Identify which cell holds the provided text, then report its [x, y] central coordinate. 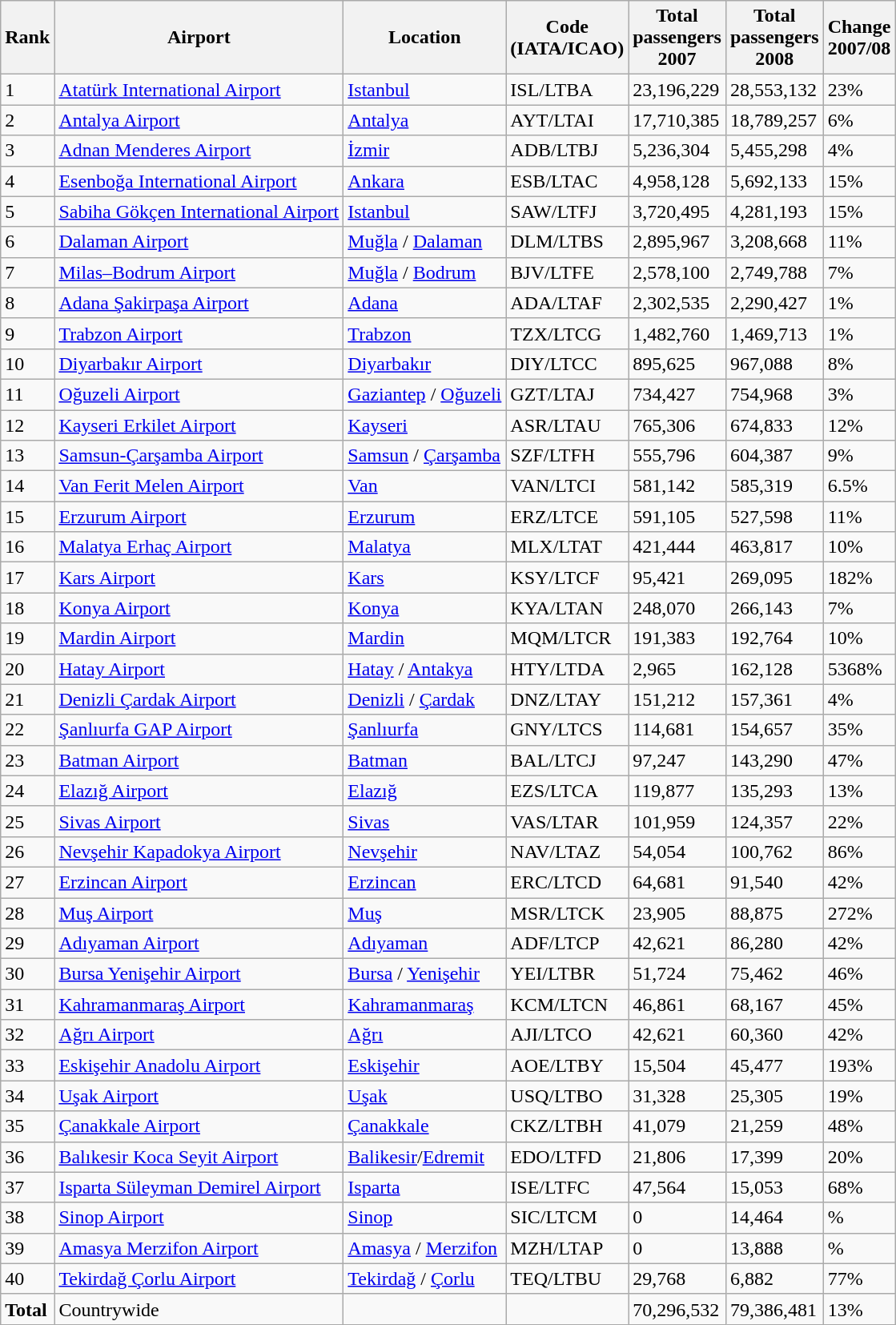
266,143 [774, 608]
2,749,788 [774, 272]
23,905 [677, 912]
3,208,668 [774, 242]
Trabzon Airport [199, 333]
Balıkesir Koca Seyit Airport [199, 1157]
ESB/LTAC [567, 181]
15,053 [774, 1187]
Kahramanmaraş Airport [199, 1005]
GNY/LTCS [567, 730]
6,882 [774, 1279]
4,958,128 [677, 181]
Nevşehir Kapadokya Airport [199, 852]
12% [859, 425]
Batman Airport [199, 760]
674,833 [774, 425]
13 [27, 456]
BAL/LTCJ [567, 760]
Amasya / Merzifon [424, 1248]
9% [859, 456]
Çanakkale Airport [199, 1126]
15 [27, 517]
AJI/LTCO [567, 1035]
5 [27, 211]
11 [27, 394]
5,455,298 [774, 151]
Denizli / Çardak [424, 699]
TEQ/LTBU [567, 1279]
Isparta Süleyman Demirel Airport [199, 1187]
KYA/LTAN [567, 608]
68% [859, 1187]
Adıyaman Airport [199, 944]
555,796 [677, 456]
Kayseri [424, 425]
2,895,967 [677, 242]
28,553,132 [774, 90]
Sinop Airport [199, 1218]
Sabiha Gökçen International Airport [199, 211]
114,681 [677, 730]
421,444 [677, 547]
Code(IATA/ICAO) [567, 38]
Erzurum Airport [199, 517]
Malatya Erhaç Airport [199, 547]
39 [27, 1248]
Adana [424, 303]
28 [27, 912]
68,167 [774, 1005]
Çanakkale [424, 1126]
46% [859, 974]
Şanlıurfa GAP Airport [199, 730]
Konya Airport [199, 608]
46,861 [677, 1005]
33 [27, 1065]
DLM/LTBS [567, 242]
3% [859, 394]
Mardin [424, 638]
13,888 [774, 1248]
22 [27, 730]
734,427 [677, 394]
41,079 [677, 1126]
527,598 [774, 517]
20 [27, 669]
17,399 [774, 1157]
88,875 [774, 912]
HTY/LTDA [567, 669]
YEI/LTBR [567, 974]
Konya [424, 608]
Hatay Airport [199, 669]
151,212 [677, 699]
Kars Airport [199, 578]
Atatürk International Airport [199, 90]
Diyarbakır [424, 364]
14,464 [774, 1218]
191,383 [677, 638]
32 [27, 1035]
29,768 [677, 1279]
765,306 [677, 425]
Adıyaman [424, 944]
Airport [199, 38]
MZH/LTAP [567, 1248]
Mardin Airport [199, 638]
101,959 [677, 821]
21,259 [774, 1126]
591,105 [677, 517]
25 [27, 821]
35% [859, 730]
95,421 [677, 578]
Bursa Yenişehir Airport [199, 974]
Samsun / Çarşamba [424, 456]
3 [27, 151]
Muş Airport [199, 912]
ADA/LTAF [567, 303]
AOE/LTBY [567, 1065]
154,657 [774, 730]
Trabzon [424, 333]
60,360 [774, 1035]
4 [27, 181]
Totalpassengers2007 [677, 38]
754,968 [774, 394]
604,387 [774, 456]
86,280 [774, 944]
15,504 [677, 1065]
8% [859, 364]
182% [859, 578]
Change2007/08 [859, 38]
Eskişehir Anadolu Airport [199, 1065]
Ağrı Airport [199, 1035]
SAW/LTFJ [567, 211]
30 [27, 974]
272% [859, 912]
70,296,532 [677, 1309]
248,070 [677, 608]
124,357 [774, 821]
19% [859, 1096]
Amasya Merzifon Airport [199, 1248]
3,720,495 [677, 211]
21,806 [677, 1157]
Ankara [424, 181]
Sivas Airport [199, 821]
Denizli Çardak Airport [199, 699]
Uşak [424, 1096]
22% [859, 821]
Muğla / Dalaman [424, 242]
193% [859, 1065]
Balikesir/Edremit [424, 1157]
35 [27, 1126]
5368% [859, 669]
12 [27, 425]
GZT/LTAJ [567, 394]
36 [27, 1157]
MLX/LTAT [567, 547]
Erzincan [424, 882]
NAV/LTAZ [567, 852]
135,293 [774, 791]
119,877 [677, 791]
143,290 [774, 760]
34 [27, 1096]
18 [27, 608]
20% [859, 1157]
79,386,481 [774, 1309]
Van [424, 486]
2,965 [677, 669]
40 [27, 1279]
ADB/LTBJ [567, 151]
29 [27, 944]
SIC/LTCM [567, 1218]
16 [27, 547]
585,319 [774, 486]
38 [27, 1218]
Adnan Menderes Airport [199, 151]
Uşak Airport [199, 1096]
463,817 [774, 547]
4,281,193 [774, 211]
48% [859, 1126]
17,710,385 [677, 120]
EZS/LTCA [567, 791]
Esenboğa International Airport [199, 181]
KSY/LTCF [567, 578]
26 [27, 852]
CKZ/LTBH [567, 1126]
Adana Şakirpaşa Airport [199, 303]
162,128 [774, 669]
157,361 [774, 699]
DNZ/LTAY [567, 699]
Kahramanmaraş [424, 1005]
Diyarbakır Airport [199, 364]
2,578,100 [677, 272]
581,142 [677, 486]
VAS/LTAR [567, 821]
269,095 [774, 578]
895,625 [677, 364]
5,236,304 [677, 151]
USQ/LTBO [567, 1096]
EDO/LTFD [567, 1157]
10 [27, 364]
97,247 [677, 760]
19 [27, 638]
1,482,760 [677, 333]
27 [27, 882]
Location [424, 38]
91,540 [774, 882]
23% [859, 90]
TZX/LTCG [567, 333]
Tekirdağ Çorlu Airport [199, 1279]
192,764 [774, 638]
Isparta [424, 1187]
Tekirdağ / Çorlu [424, 1279]
ERC/LTCD [567, 882]
37 [27, 1187]
8 [27, 303]
5,692,133 [774, 181]
31,328 [677, 1096]
9 [27, 333]
ASR/LTAU [567, 425]
Erzincan Airport [199, 882]
Şanlıurfa [424, 730]
Antalya [424, 120]
7 [27, 272]
Totalpassengers2008 [774, 38]
47,564 [677, 1187]
MQM/LTCR [567, 638]
Kars [424, 578]
ISE/LTFC [567, 1187]
ISL/LTBA [567, 90]
ADF/LTCP [567, 944]
2,290,427 [774, 303]
77% [859, 1279]
KCM/LTCN [567, 1005]
14 [27, 486]
Erzurum [424, 517]
51,724 [677, 974]
2 [27, 120]
Samsun-Çarşamba Airport [199, 456]
Gaziantep / Oğuzeli [424, 394]
AYT/LTAI [567, 120]
64,681 [677, 882]
Muğla / Bodrum [424, 272]
Kayseri Erkilet Airport [199, 425]
Oğuzeli Airport [199, 394]
Dalaman Airport [199, 242]
Countrywide [199, 1309]
6 [27, 242]
45% [859, 1005]
25,305 [774, 1096]
31 [27, 1005]
100,762 [774, 852]
Nevşehir [424, 852]
VAN/LTCI [567, 486]
ERZ/LTCE [567, 517]
Muş [424, 912]
1 [27, 90]
Sinop [424, 1218]
6% [859, 120]
967,088 [774, 364]
1,469,713 [774, 333]
Van Ferit Melen Airport [199, 486]
54,054 [677, 852]
47% [859, 760]
23,196,229 [677, 90]
Elazığ [424, 791]
Bursa / Yenişehir [424, 974]
MSR/LTCK [567, 912]
23 [27, 760]
Rank [27, 38]
17 [27, 578]
Sivas [424, 821]
6.5% [859, 486]
Total [27, 1309]
45,477 [774, 1065]
24 [27, 791]
DIY/LTCC [567, 364]
2,302,535 [677, 303]
18,789,257 [774, 120]
Eskişehir [424, 1065]
Malatya [424, 547]
Batman [424, 760]
Milas–Bodrum Airport [199, 272]
86% [859, 852]
BJV/LTFE [567, 272]
Hatay / Antakya [424, 669]
21 [27, 699]
Antalya Airport [199, 120]
Elazığ Airport [199, 791]
75,462 [774, 974]
SZF/LTFH [567, 456]
İzmir [424, 151]
Ağrı [424, 1035]
